Detect which cell encompasses the target text, then output its [X, Y] center coordinate. 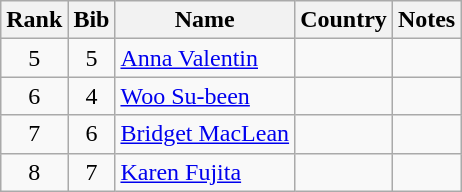
Rank [34, 20]
Anna Valentin [205, 58]
Woo Su-been [205, 96]
Bib [92, 20]
Karen Fujita [205, 172]
Bridget MacLean [205, 134]
4 [92, 96]
Country [344, 20]
8 [34, 172]
Name [205, 20]
Notes [426, 20]
